Extract the [X, Y] coordinate from the center of the cell holding the provided text.  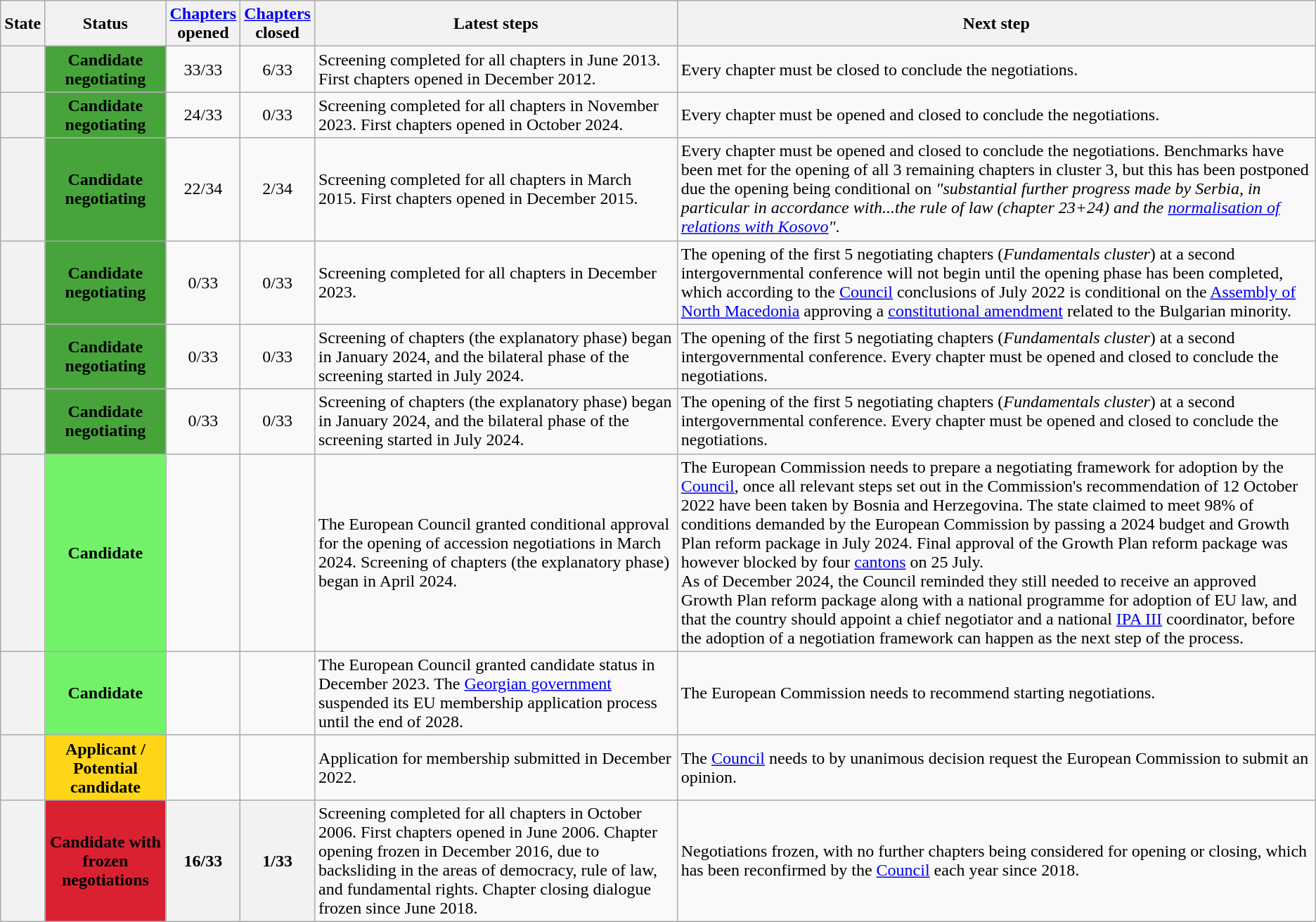
Screening completed for all chapters in December 2023. [496, 283]
Applicant / Potential candidate [105, 767]
2/34 [278, 189]
Candidate with frozen negotiations [105, 861]
Chaptersopened [203, 24]
22/34 [203, 189]
Next step [996, 24]
Latest steps [496, 24]
State [22, 24]
Every chapter must be opened and closed to conclude the negotiations. [996, 115]
16/33 [203, 861]
Screening completed for all chapters in June 2013. First chapters opened in December 2012. [496, 69]
Application for membership submitted in December 2022. [496, 767]
Every chapter must be closed to conclude the negotiations. [996, 69]
Screening completed for all chapters in March 2015. First chapters opened in December 2015. [496, 189]
The Council needs to by unanimous decision request the European Commission to submit an opinion. [996, 767]
24/33 [203, 115]
Chaptersclosed [278, 24]
33/33 [203, 69]
6/33 [278, 69]
Status [105, 24]
Screening completed for all chapters in November 2023. First chapters opened in October 2024. [496, 115]
The European Commission needs to recommend starting negotiations. [996, 693]
1/33 [278, 861]
